Find where the given text appears and provide that cell's center as [x, y] coordinate. 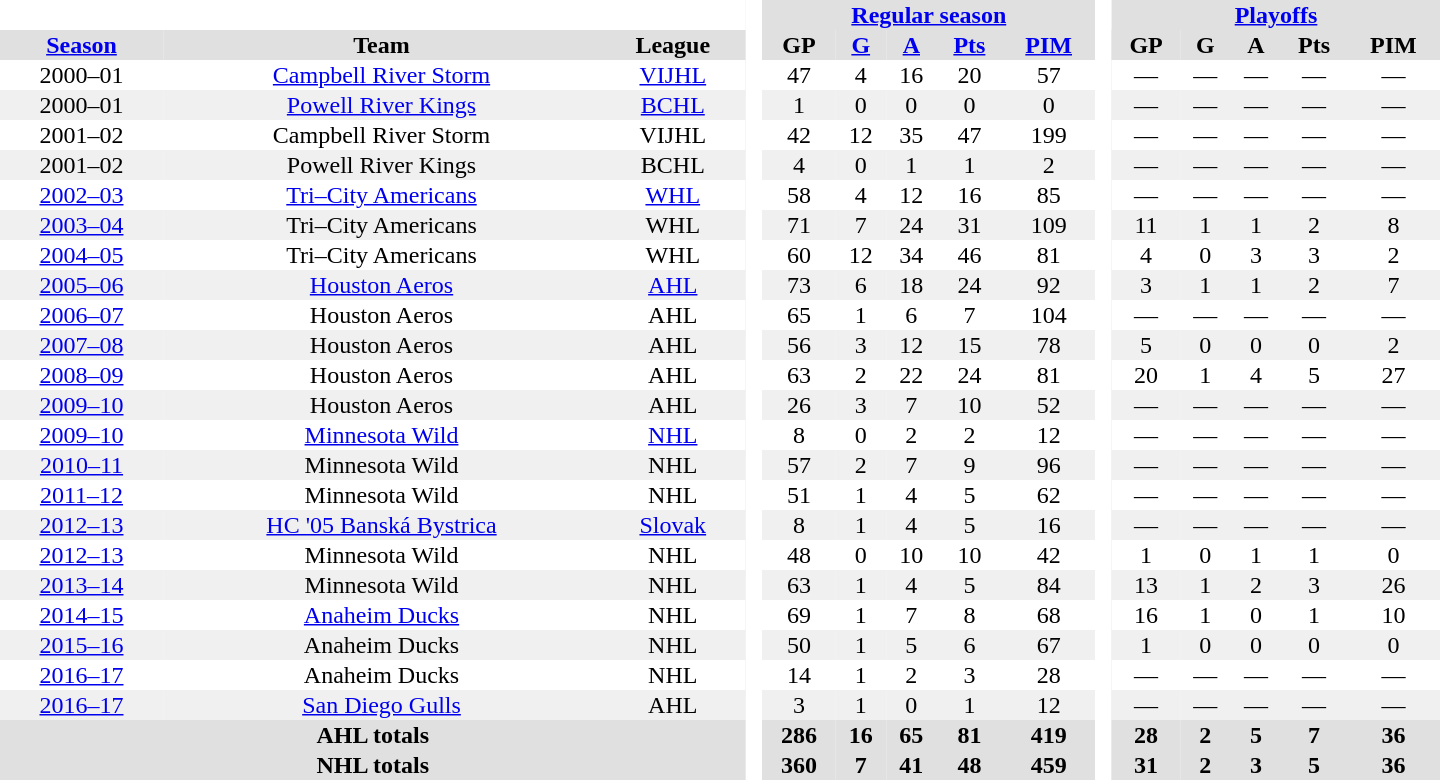
60 [798, 255]
2013–14 [82, 585]
13 [1146, 585]
2004–05 [82, 255]
419 [1048, 735]
22 [912, 375]
2015–16 [82, 645]
11 [1146, 225]
2008–09 [82, 375]
199 [1048, 135]
2005–06 [82, 285]
Regular season [928, 15]
67 [1048, 645]
9 [970, 465]
68 [1048, 615]
2002–03 [82, 195]
109 [1048, 225]
2010–11 [82, 465]
Team [382, 45]
69 [798, 615]
73 [798, 285]
2007–08 [82, 345]
San Diego Gulls [382, 705]
Slovak [673, 525]
71 [798, 225]
51 [798, 495]
34 [912, 255]
58 [798, 195]
18 [912, 285]
2014–15 [82, 615]
286 [798, 735]
360 [798, 765]
92 [1048, 285]
2006–07 [82, 315]
78 [1048, 345]
Season [82, 45]
52 [1048, 405]
104 [1048, 315]
2003–04 [82, 225]
84 [1048, 585]
41 [912, 765]
AHL totals [373, 735]
35 [912, 135]
League [673, 45]
85 [1048, 195]
96 [1048, 465]
50 [798, 645]
2011–12 [82, 495]
14 [798, 675]
15 [970, 345]
56 [798, 345]
HC '05 Banská Bystrica [382, 525]
Playoffs [1276, 15]
NHL totals [373, 765]
27 [1394, 375]
62 [1048, 495]
459 [1048, 765]
46 [970, 255]
